Find where the given text appears and provide that cell's center as [x, y] coordinate. 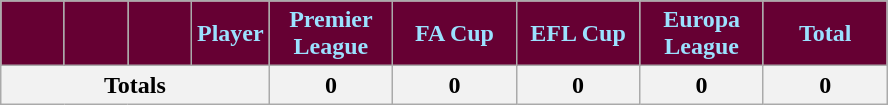
EFL Cup [578, 34]
FA Cup [455, 34]
Totals [135, 85]
Europa League [702, 34]
Total [825, 34]
Player [230, 34]
Premier League [331, 34]
